Scan for the cell matching the given text and deliver its [x, y] coordinate at center. 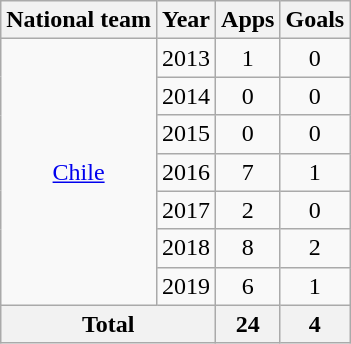
Goals [315, 20]
National team [79, 20]
6 [248, 286]
2016 [186, 172]
4 [315, 324]
2014 [186, 96]
7 [248, 172]
Apps [248, 20]
2013 [186, 58]
2018 [186, 248]
8 [248, 248]
Total [108, 324]
2019 [186, 286]
24 [248, 324]
Year [186, 20]
Chile [79, 172]
2017 [186, 210]
2015 [186, 134]
